Output the (X, Y) coordinate of the center of the cell containing the given text.  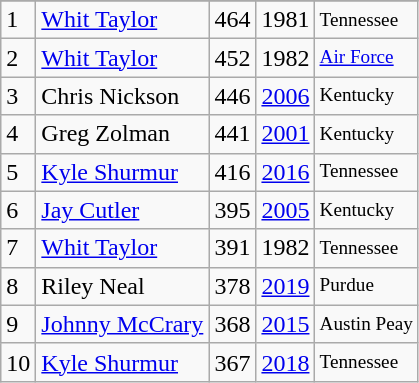
1 (18, 20)
1981 (286, 20)
Johnny McCrary (122, 324)
2015 (286, 324)
2 (18, 58)
8 (18, 286)
9 (18, 324)
7 (18, 248)
441 (232, 134)
367 (232, 362)
Chris Nickson (122, 96)
Air Force (366, 58)
2019 (286, 286)
2001 (286, 134)
10 (18, 362)
368 (232, 324)
2005 (286, 210)
464 (232, 20)
Jay Cutler (122, 210)
4 (18, 134)
452 (232, 58)
Greg Zolman (122, 134)
395 (232, 210)
446 (232, 96)
416 (232, 172)
6 (18, 210)
Purdue (366, 286)
Austin Peay (366, 324)
Riley Neal (122, 286)
378 (232, 286)
2016 (286, 172)
3 (18, 96)
2018 (286, 362)
5 (18, 172)
391 (232, 248)
2006 (286, 96)
